Provide the (X, Y) coordinate of the cell's center where the given text is located.  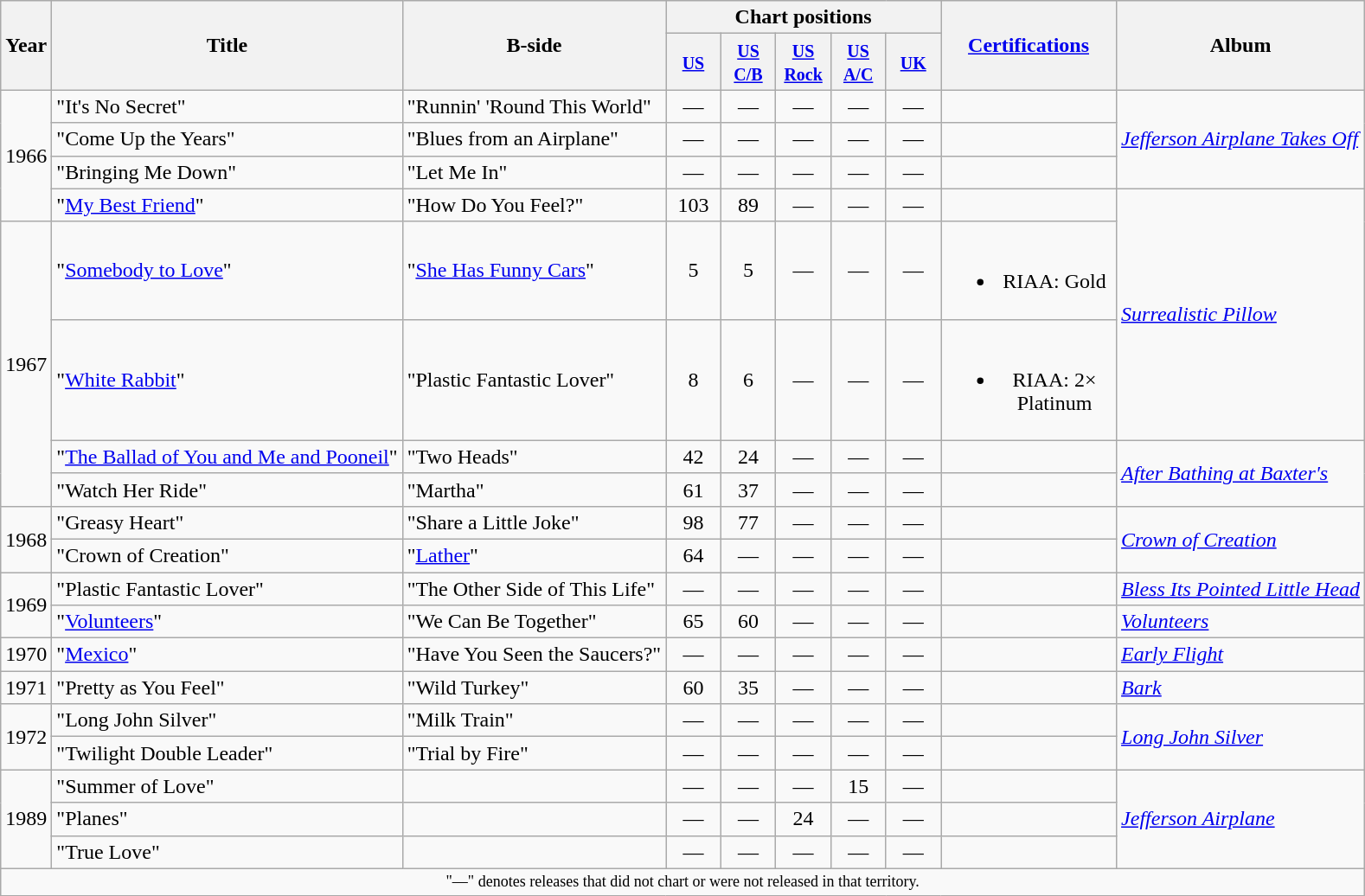
1966 (26, 156)
103 (694, 205)
42 (694, 457)
"Long John Silver" (227, 720)
77 (748, 522)
Chart positions (804, 17)
"Summer of Love" (227, 786)
35 (748, 688)
"We Can Be Together" (535, 622)
Title (227, 45)
"Mexico" (227, 655)
Early Flight (1240, 655)
65 (694, 622)
US C/B (748, 62)
Bark (1240, 688)
"Runnin' 'Round This World" (535, 106)
"Let Me In" (535, 172)
1970 (26, 655)
"The Other Side of This Life" (535, 589)
B-side (535, 45)
"White Rabbit" (227, 380)
"Crown of Creation" (227, 555)
1969 (26, 605)
"Blues from an Airplane" (535, 139)
"Planes" (227, 819)
89 (748, 205)
USA/C (858, 62)
Volunteers (1240, 622)
"Bringing Me Down" (227, 172)
6 (748, 380)
"Twilight Double Leader" (227, 753)
"Martha" (535, 490)
"Come Up the Years" (227, 139)
"It's No Secret" (227, 106)
"Watch Her Ride" (227, 490)
1968 (26, 539)
RIAA: 2× Platinum (1029, 380)
RIAA: Gold (1029, 270)
"Greasy Heart" (227, 522)
1967 (26, 363)
Jefferson Airplane Takes Off (1240, 139)
1971 (26, 688)
15 (858, 786)
"Pretty as You Feel" (227, 688)
"Wild Turkey" (535, 688)
"Milk Train" (535, 720)
"True Love" (227, 852)
Bless Its Pointed Little Head (1240, 589)
"Have You Seen the Saucers?" (535, 655)
8 (694, 380)
1989 (26, 819)
UK (913, 62)
US (694, 62)
64 (694, 555)
1972 (26, 737)
Jefferson Airplane (1240, 819)
Certifications (1029, 45)
Album (1240, 45)
98 (694, 522)
"How Do You Feel?" (535, 205)
Long John Silver (1240, 737)
After Bathing at Baxter's (1240, 473)
37 (748, 490)
"She Has Funny Cars" (535, 270)
61 (694, 490)
"—" denotes releases that did not chart or were not released in that territory. (683, 882)
Crown of Creation (1240, 539)
"My Best Friend" (227, 205)
"Share a Little Joke" (535, 522)
US Rock (804, 62)
"The Ballad of You and Me and Pooneil" (227, 457)
"Lather" (535, 555)
Year (26, 45)
"Somebody to Love" (227, 270)
"Volunteers" (227, 622)
"Two Heads" (535, 457)
Surrealistic Pillow (1240, 315)
"Trial by Fire" (535, 753)
